Capture the cell that displays the provided text and extract its [X, Y] central coordinate. 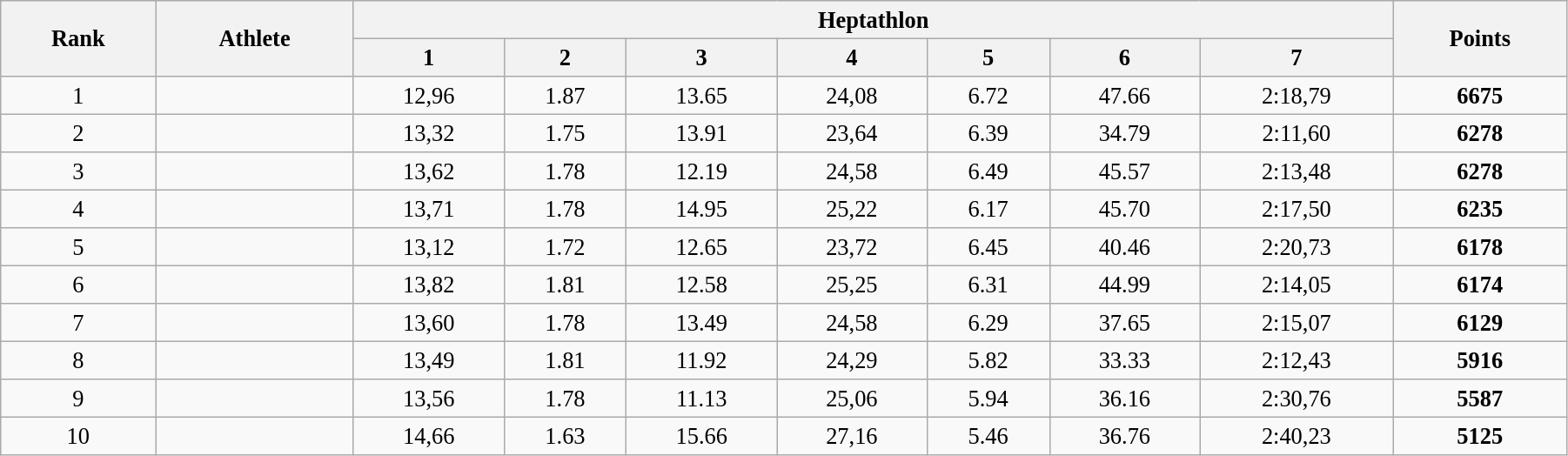
13,60 [428, 323]
13.49 [701, 323]
40.46 [1124, 247]
2:14,05 [1297, 285]
1.75 [566, 133]
25,22 [853, 209]
2:13,48 [1297, 171]
1.87 [566, 95]
47.66 [1124, 95]
13,49 [428, 360]
34.79 [1124, 133]
6.45 [988, 247]
13.91 [701, 133]
36.76 [1124, 436]
Heptathlon [874, 19]
37.65 [1124, 323]
Athlete [255, 38]
25,06 [853, 399]
23,72 [853, 247]
2:18,79 [1297, 95]
25,25 [853, 285]
2:40,23 [1297, 436]
6.29 [988, 323]
6675 [1479, 95]
5.94 [988, 399]
44.99 [1124, 285]
24,08 [853, 95]
5.82 [988, 360]
2:20,73 [1297, 247]
6.31 [988, 285]
1.72 [566, 247]
45.70 [1124, 209]
13.65 [701, 95]
13,12 [428, 247]
6178 [1479, 247]
11.92 [701, 360]
14,66 [428, 436]
6235 [1479, 209]
5587 [1479, 399]
14.95 [701, 209]
45.57 [1124, 171]
2:17,50 [1297, 209]
9 [78, 399]
13,56 [428, 399]
33.33 [1124, 360]
24,29 [853, 360]
13,71 [428, 209]
13,32 [428, 133]
6.72 [988, 95]
5125 [1479, 436]
2:30,76 [1297, 399]
13,62 [428, 171]
12.58 [701, 285]
2:11,60 [1297, 133]
Rank [78, 38]
6.49 [988, 171]
23,64 [853, 133]
36.16 [1124, 399]
12.19 [701, 171]
6.17 [988, 209]
10 [78, 436]
1.63 [566, 436]
2:15,07 [1297, 323]
13,82 [428, 285]
8 [78, 360]
11.13 [701, 399]
6129 [1479, 323]
6.39 [988, 133]
2:12,43 [1297, 360]
Points [1479, 38]
27,16 [853, 436]
6174 [1479, 285]
12,96 [428, 95]
12.65 [701, 247]
5916 [1479, 360]
15.66 [701, 436]
5.46 [988, 436]
